Locate the cell with the specified text and output its (X, Y) center coordinate. 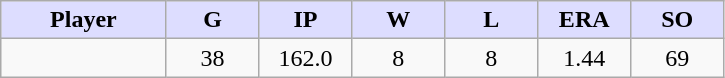
W (398, 20)
SO (678, 20)
1.44 (584, 58)
G (212, 20)
38 (212, 58)
L (492, 20)
Player (84, 20)
162.0 (306, 58)
IP (306, 20)
69 (678, 58)
ERA (584, 20)
